For the text-containing cell, return its midpoint in (X, Y) coordinate format. 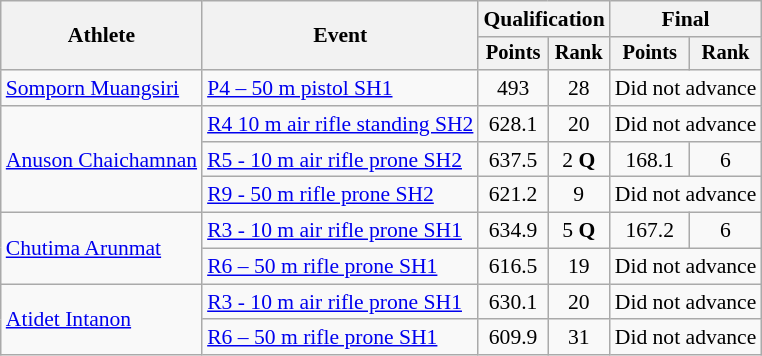
630.1 (512, 302)
616.5 (512, 267)
R9 - 50 m rifle prone SH2 (340, 195)
9 (579, 195)
Event (340, 36)
628.1 (512, 124)
621.2 (512, 195)
168.1 (650, 160)
R4 10 m air rifle standing SH2 (340, 124)
609.9 (512, 338)
5 Q (579, 231)
Chutima Arunmat (102, 248)
Qualification (544, 19)
28 (579, 88)
Athlete (102, 36)
Anuson Chaichamnan (102, 160)
R5 - 10 m air rifle prone SH2 (340, 160)
634.9 (512, 231)
19 (579, 267)
31 (579, 338)
Final (686, 19)
Atidet Intanon (102, 320)
P4 – 50 m pistol SH1 (340, 88)
167.2 (650, 231)
2 Q (579, 160)
493 (512, 88)
637.5 (512, 160)
Somporn Muangsiri (102, 88)
